For the text-containing cell, return its midpoint in [X, Y] coordinate format. 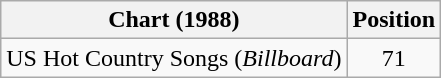
Position [394, 20]
71 [394, 58]
Chart (1988) [174, 20]
US Hot Country Songs (Billboard) [174, 58]
